Determine the [x, y] coordinate at the center of the cell enclosing the given text.  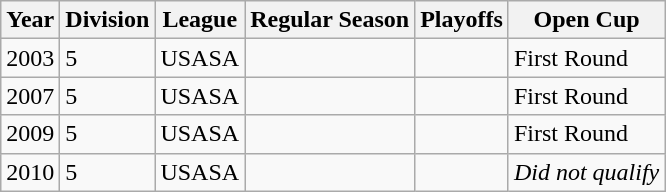
Regular Season [330, 20]
2010 [30, 172]
Open Cup [586, 20]
Playoffs [462, 20]
2009 [30, 134]
Year [30, 20]
Did not qualify [586, 172]
Division [108, 20]
2007 [30, 96]
2003 [30, 58]
League [200, 20]
